Search for the cell housing the specified text and yield its [X, Y] center coordinate. 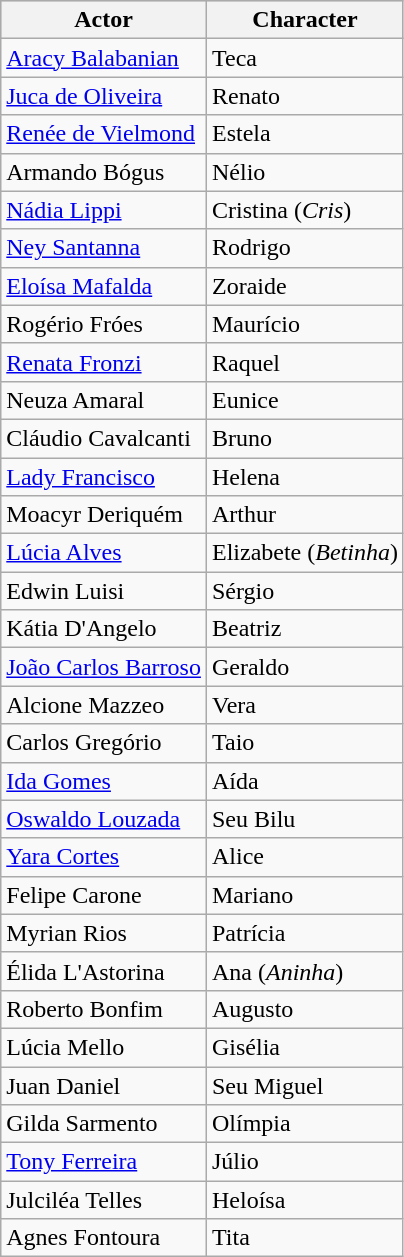
Vera [304, 705]
Patrícia [304, 933]
Rodrigo [304, 248]
Lúcia Alves [104, 553]
Tony Ferreira [104, 1162]
Renée de Vielmond [104, 134]
Juca de Oliveira [104, 96]
Cláudio Cavalcanti [104, 438]
Élida L'Astorina [104, 971]
Eloísa Mafalda [104, 286]
Alice [304, 857]
Agnes Fontoura [104, 1238]
Gisélia [304, 1047]
Elizabete (Betinha) [304, 553]
Felipe Carone [104, 895]
Mariano [304, 895]
Oswaldo Louzada [104, 819]
Júlio [304, 1162]
Renata Fronzi [104, 362]
Actor [104, 20]
Rogério Fróes [104, 324]
Ney Santanna [104, 248]
Taio [304, 743]
Edwin Luisi [104, 591]
Seu Bilu [304, 819]
Renato [304, 96]
Gilda Sarmento [104, 1124]
Armando Bógus [104, 172]
Cristina (Cris) [304, 210]
Zoraide [304, 286]
Arthur [304, 515]
Myrian Rios [104, 933]
Augusto [304, 1009]
João Carlos Barroso [104, 667]
Lady Francisco [104, 477]
Nádia Lippi [104, 210]
Olímpia [304, 1124]
Julciléa Telles [104, 1200]
Nélio [304, 172]
Carlos Gregório [104, 743]
Alcione Mazzeo [104, 705]
Bruno [304, 438]
Heloísa [304, 1200]
Roberto Bonfim [104, 1009]
Raquel [304, 362]
Sérgio [304, 591]
Beatriz [304, 629]
Juan Daniel [104, 1085]
Seu Miguel [304, 1085]
Aracy Balabanian [104, 58]
Helena [304, 477]
Teca [304, 58]
Eunice [304, 400]
Moacyr Deriquém [104, 515]
Lúcia Mello [104, 1047]
Maurício [304, 324]
Kátia D'Angelo [104, 629]
Neuza Amaral [104, 400]
Ana (Aninha) [304, 971]
Geraldo [304, 667]
Character [304, 20]
Ida Gomes [104, 781]
Estela [304, 134]
Yara Cortes [104, 857]
Tita [304, 1238]
Aída [304, 781]
